Pinpoint the cell where the given text exists, returning its [X, Y] midpoint coordinate. 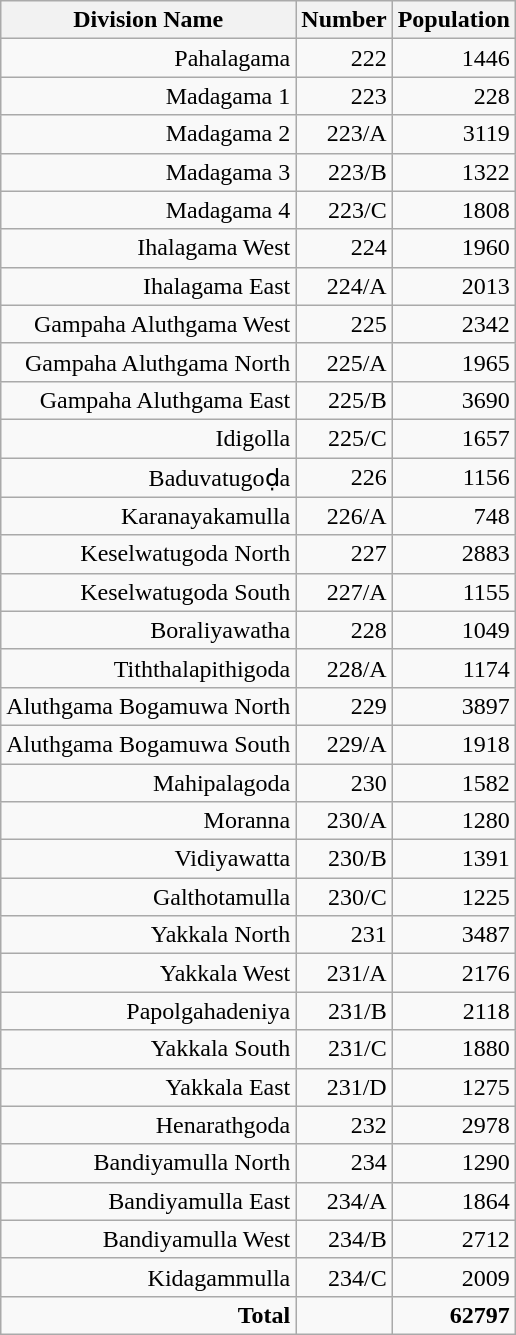
Karanayakamulla [148, 516]
231 [344, 935]
Tiththalapithigoda [148, 668]
223 [344, 96]
1864 [454, 1201]
228/A [344, 668]
748 [454, 516]
232 [344, 1125]
1880 [454, 1049]
224 [344, 248]
1808 [454, 210]
Population [454, 20]
1156 [454, 478]
225/C [344, 438]
Keselwatugoda South [148, 592]
231/D [344, 1087]
226/A [344, 516]
Galthotamulla [148, 897]
231/A [344, 973]
Idigolla [148, 438]
1225 [454, 897]
Henarathgoda [148, 1125]
223/B [344, 172]
1049 [454, 630]
3897 [454, 706]
Madagama 3 [148, 172]
225/B [344, 400]
Ihalagama West [148, 248]
230 [344, 783]
Mahipalagoda [148, 783]
Pahalagama [148, 58]
1322 [454, 172]
231/B [344, 1011]
Vidiyawatta [148, 859]
230/C [344, 897]
222 [344, 58]
223/C [344, 210]
Moranna [148, 821]
Madagama 2 [148, 134]
1280 [454, 821]
Kidagammulla [148, 1277]
2118 [454, 1011]
227/A [344, 592]
3119 [454, 134]
1446 [454, 58]
Gampaha Aluthgama North [148, 362]
Bandiyamulla North [148, 1163]
2342 [454, 324]
Yakkala North [148, 935]
2978 [454, 1125]
2176 [454, 973]
234 [344, 1163]
Yakkala South [148, 1049]
3487 [454, 935]
1960 [454, 248]
230/B [344, 859]
225 [344, 324]
Keselwatugoda North [148, 554]
1965 [454, 362]
Bandiyamulla East [148, 1201]
234/A [344, 1201]
229/A [344, 744]
227 [344, 554]
Boraliyawatha [148, 630]
1391 [454, 859]
1918 [454, 744]
1290 [454, 1163]
234/C [344, 1277]
Yakkala East [148, 1087]
Division Name [148, 20]
Baduvatugoḍa [148, 478]
Gampaha Aluthgama West [148, 324]
62797 [454, 1315]
223/A [344, 134]
229 [344, 706]
Bandiyamulla West [148, 1239]
231/C [344, 1049]
2712 [454, 1239]
Madagama 1 [148, 96]
Aluthgama Bogamuwa North [148, 706]
1657 [454, 438]
1582 [454, 783]
2013 [454, 286]
1174 [454, 668]
224/A [344, 286]
Aluthgama Bogamuwa South [148, 744]
1275 [454, 1087]
230/A [344, 821]
225/A [344, 362]
Yakkala West [148, 973]
3690 [454, 400]
2009 [454, 1277]
Ihalagama East [148, 286]
Madagama 4 [148, 210]
2883 [454, 554]
226 [344, 478]
Gampaha Aluthgama East [148, 400]
234/B [344, 1239]
Total [148, 1315]
Papolgahadeniya [148, 1011]
1155 [454, 592]
Number [344, 20]
